Determine the [X, Y] coordinate at the center of the cell enclosing the given text.  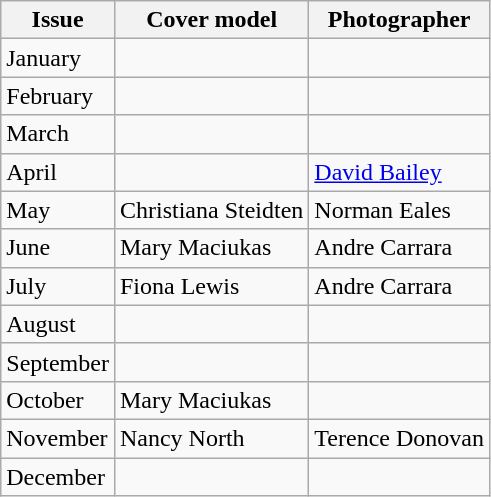
Christiana Steidten [211, 210]
August [58, 324]
June [58, 248]
April [58, 172]
Nancy North [211, 438]
May [58, 210]
Norman Eales [400, 210]
Fiona Lewis [211, 286]
July [58, 286]
Cover model [211, 20]
March [58, 134]
November [58, 438]
September [58, 362]
January [58, 58]
December [58, 477]
Issue [58, 20]
Terence Donovan [400, 438]
Photographer [400, 20]
February [58, 96]
David Bailey [400, 172]
October [58, 400]
